Locate the cell with the specified text and output its [X, Y] center coordinate. 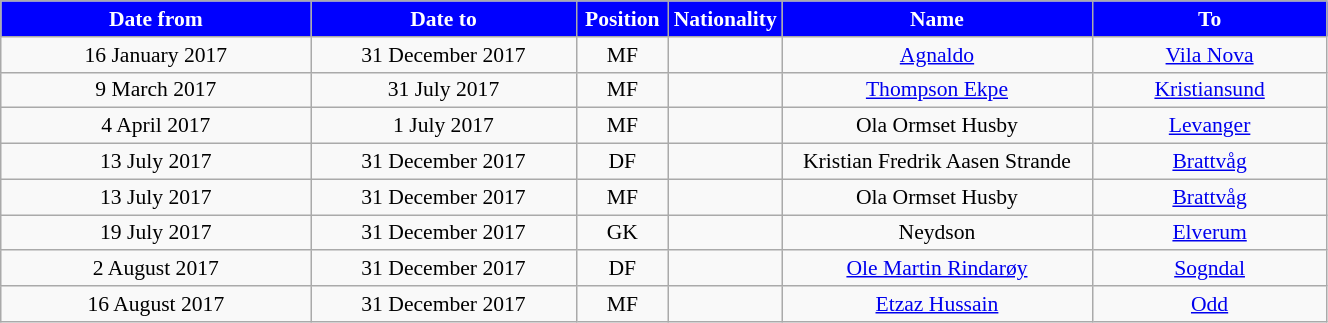
Thompson Ekpe [937, 90]
Elverum [1210, 233]
16 August 2017 [156, 304]
Etzaz Hussain [937, 304]
2 August 2017 [156, 269]
To [1210, 19]
Nationality [726, 19]
19 July 2017 [156, 233]
Position [622, 19]
Kristiansund [1210, 90]
Vila Nova [1210, 55]
Agnaldo [937, 55]
Neydson [937, 233]
Odd [1210, 304]
16 January 2017 [156, 55]
1 July 2017 [444, 126]
Date from [156, 19]
9 March 2017 [156, 90]
Name [937, 19]
GK [622, 233]
Kristian Fredrik Aasen Strande [937, 162]
Sogndal [1210, 269]
4 April 2017 [156, 126]
31 July 2017 [444, 90]
Date to [444, 19]
Ole Martin Rindarøy [937, 269]
Levanger [1210, 126]
